Find where the given text appears and provide that cell's center as (X, Y) coordinate. 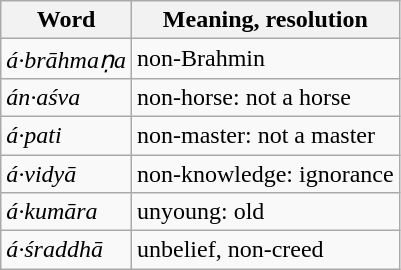
unbelief, non-creed (265, 250)
á·śraddhā (66, 250)
á·vidyā (66, 173)
á·kumāra (66, 212)
non-horse: not a horse (265, 97)
unyoung: old (265, 212)
Word (66, 20)
á·brāhmaṇa (66, 59)
á·pati (66, 135)
non-knowledge: ignorance (265, 173)
non-master: not a master (265, 135)
non-Brahmin (265, 59)
Meaning, resolution (265, 20)
án·aśva (66, 97)
